Identify which cell holds the provided text, then report its (x, y) central coordinate. 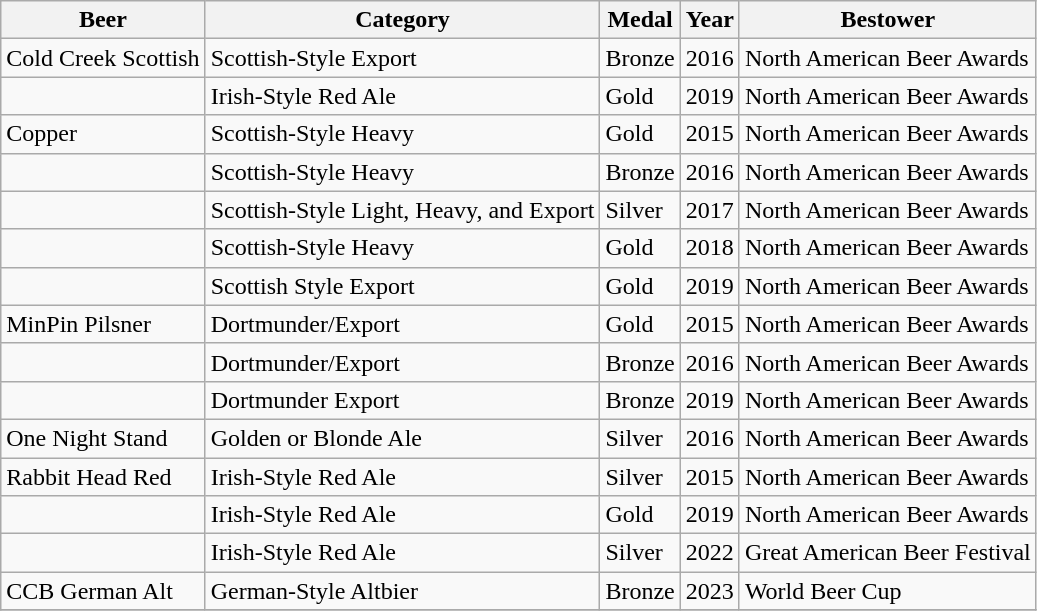
Scottish Style Export (402, 286)
Category (402, 20)
Great American Beer Festival (888, 553)
CCB German Alt (103, 591)
Scottish-Style Light, Heavy, and Export (402, 210)
Cold Creek Scottish (103, 58)
German-Style Altbier (402, 591)
Dortmunder Export (402, 400)
Golden or Blonde Ale (402, 438)
MinPin Pilsner (103, 324)
World Beer Cup (888, 591)
Year (710, 20)
Medal (640, 20)
2023 (710, 591)
One Night Stand (103, 438)
2018 (710, 248)
Copper (103, 134)
Bestower (888, 20)
Beer (103, 20)
2017 (710, 210)
Scottish-Style Export (402, 58)
Rabbit Head Red (103, 477)
2022 (710, 553)
